Extract the (X, Y) coordinate from the center of the cell holding the provided text.  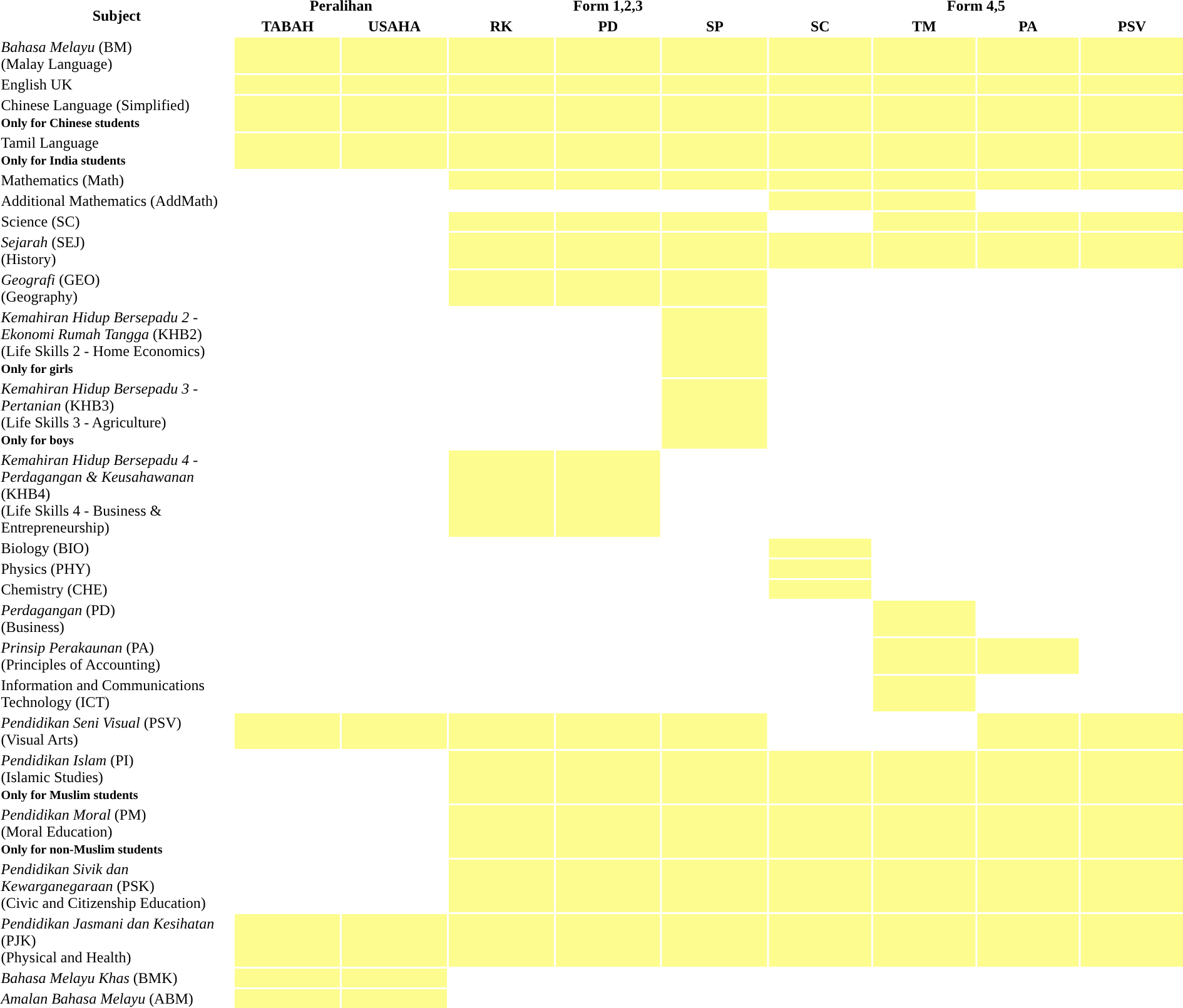
Pendidikan Seni Visual (PSV)(Visual Arts) (116, 731)
Mathematics (Math) (116, 180)
English UK (116, 84)
Pendidikan Sivik dan Kewarganegaraan (PSK)(Civic and Citizenship Education) (116, 886)
SP (715, 26)
Additional Mathematics (AddMath) (116, 201)
Perdagangan (PD)(Business) (116, 618)
Chemistry (CHE) (116, 589)
Science (SC) (116, 221)
Amalan Bahasa Melayu (ABM) (116, 999)
Sejarah (SEJ)(History) (116, 250)
Physics (PHY) (116, 569)
Pendidikan Jasmani dan Kesihatan (PJK)(Physical and Health) (116, 940)
Bahasa Melayu (BM)(Malay Language) (116, 55)
Chinese Language (Simplified)Only for Chinese students (116, 114)
Prinsip Perakaunan (PA)(Principles of Accounting) (116, 656)
PD (608, 26)
TM (924, 26)
Geografi (GEO)(Geography) (116, 288)
Kemahiran Hidup Bersepadu 4 - Perdagangan & Keusahawanan (KHB4)(Life Skills 4 - Business & Entrepreneurship) (116, 494)
Biology (BIO) (116, 548)
Tamil LanguageOnly for India students (116, 151)
Information and Communications Technology (ICT) (116, 693)
Pendidikan Moral (PM)(Moral Education)Only for non-Muslim students (116, 832)
PA (1028, 26)
Kemahiran Hidup Bersepadu 2 - Ekonomi Rumah Tangga (KHB2)(Life Skills 2 - Home Economics)Only for girls (116, 343)
TABAH (288, 26)
USAHA (394, 26)
Kemahiran Hidup Bersepadu 3 - Pertanian (KHB3)(Life Skills 3 - Agriculture)Only for boys (116, 414)
Pendidikan Islam (PI)(Islamic Studies)Only for Muslim students (116, 777)
PSV (1132, 26)
RK (501, 26)
SC (820, 26)
Bahasa Melayu Khas (BMK) (116, 978)
